From the cell containing the given text, extract its center point as [X, Y] coordinate. 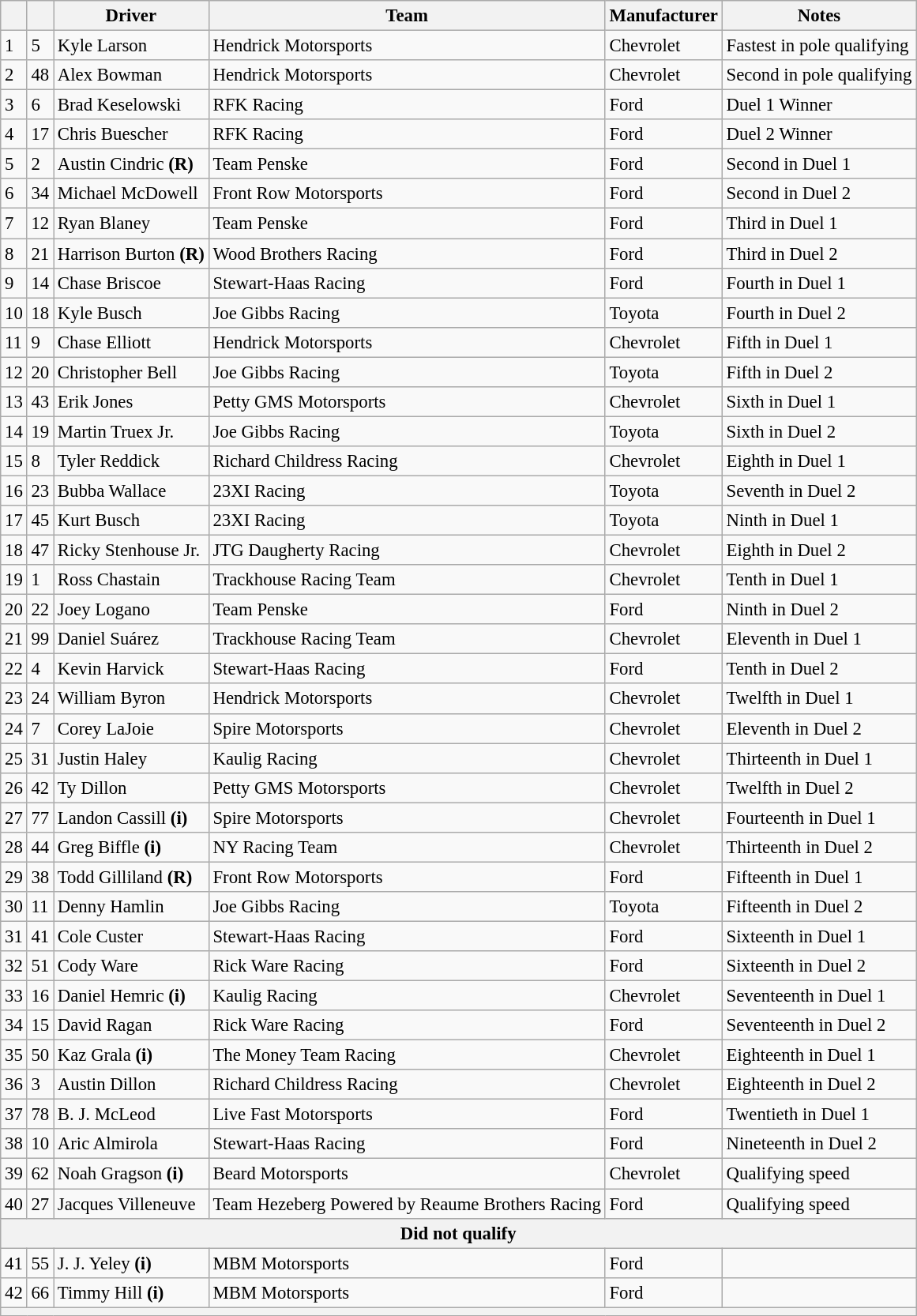
55 [39, 1263]
Ty Dillon [131, 788]
44 [39, 848]
Bubba Wallace [131, 491]
Landon Cassill (i) [131, 818]
Wood Brothers Racing [407, 254]
99 [39, 639]
36 [14, 1085]
29 [14, 877]
Third in Duel 1 [818, 224]
Ninth in Duel 2 [818, 610]
Second in Duel 1 [818, 164]
Thirteenth in Duel 2 [818, 848]
Manufacturer [663, 16]
Fifteenth in Duel 2 [818, 907]
B. J. McLeod [131, 1115]
Fifteenth in Duel 1 [818, 877]
50 [39, 1055]
43 [39, 402]
Beard Motorsports [407, 1174]
Fourth in Duel 2 [818, 313]
Tenth in Duel 1 [818, 580]
Martin Truex Jr. [131, 431]
45 [39, 521]
Fourth in Duel 1 [818, 283]
Driver [131, 16]
Live Fast Motorsports [407, 1115]
Joey Logano [131, 610]
35 [14, 1055]
Harrison Burton (R) [131, 254]
Eleventh in Duel 1 [818, 639]
Fourteenth in Duel 1 [818, 818]
28 [14, 848]
William Byron [131, 699]
J. J. Yeley (i) [131, 1263]
48 [39, 75]
33 [14, 996]
78 [39, 1115]
Chris Buescher [131, 134]
NY Racing Team [407, 848]
Kevin Harvick [131, 669]
Fifth in Duel 2 [818, 372]
Todd Gilliland (R) [131, 877]
62 [39, 1174]
Tyler Reddick [131, 461]
Sixteenth in Duel 1 [818, 936]
Team [407, 16]
Greg Biffle (i) [131, 848]
JTG Daugherty Racing [407, 551]
Duel 1 Winner [818, 105]
77 [39, 818]
Daniel Suárez [131, 639]
Nineteenth in Duel 2 [818, 1145]
51 [39, 966]
Corey LaJoie [131, 728]
Eighteenth in Duel 1 [818, 1055]
26 [14, 788]
37 [14, 1115]
Ryan Blaney [131, 224]
Ross Chastain [131, 580]
Noah Gragson (i) [131, 1174]
Sixth in Duel 1 [818, 402]
Austin Cindric (R) [131, 164]
Seventh in Duel 2 [818, 491]
Timmy Hill (i) [131, 1292]
Christopher Bell [131, 372]
Austin Dillon [131, 1085]
Duel 2 Winner [818, 134]
Erik Jones [131, 402]
Cole Custer [131, 936]
Thirteenth in Duel 1 [818, 758]
Notes [818, 16]
47 [39, 551]
Eighth in Duel 2 [818, 551]
Second in pole qualifying [818, 75]
Tenth in Duel 2 [818, 669]
Second in Duel 2 [818, 194]
Cody Ware [131, 966]
Michael McDowell [131, 194]
Kyle Larson [131, 46]
Chase Elliott [131, 342]
Ninth in Duel 1 [818, 521]
Team Hezeberg Powered by Reaume Brothers Racing [407, 1204]
Alex Bowman [131, 75]
Twentieth in Duel 1 [818, 1115]
David Ragan [131, 1025]
Chase Briscoe [131, 283]
Jacques Villeneuve [131, 1204]
39 [14, 1174]
Fifth in Duel 1 [818, 342]
66 [39, 1292]
Aric Almirola [131, 1145]
Fastest in pole qualifying [818, 46]
Twelfth in Duel 2 [818, 788]
40 [14, 1204]
Eleventh in Duel 2 [818, 728]
Seventeenth in Duel 2 [818, 1025]
Brad Keselowski [131, 105]
13 [14, 402]
The Money Team Racing [407, 1055]
Justin Haley [131, 758]
Third in Duel 2 [818, 254]
Kurt Busch [131, 521]
Eighth in Duel 1 [818, 461]
Ricky Stenhouse Jr. [131, 551]
Twelfth in Duel 1 [818, 699]
Seventeenth in Duel 1 [818, 996]
Sixth in Duel 2 [818, 431]
32 [14, 966]
Denny Hamlin [131, 907]
Kyle Busch [131, 313]
Eighteenth in Duel 2 [818, 1085]
Daniel Hemric (i) [131, 996]
30 [14, 907]
25 [14, 758]
Kaz Grala (i) [131, 1055]
Did not qualify [458, 1233]
Sixteenth in Duel 2 [818, 966]
